Output the (X, Y) coordinate of the center of the cell containing the given text.  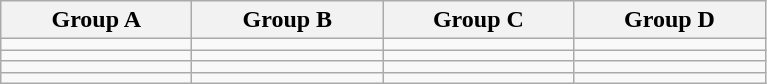
Group C (478, 20)
Group B (288, 20)
Group D (670, 20)
Group A (96, 20)
